Pinpoint the cell where the given text exists, returning its (X, Y) midpoint coordinate. 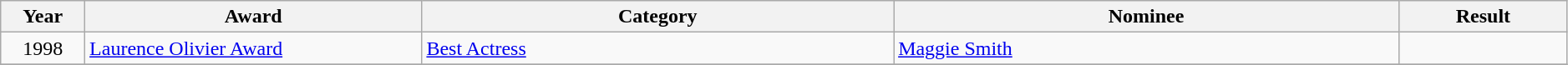
Year (43, 17)
Nominee (1146, 17)
Category (658, 17)
Laurence Olivier Award (254, 48)
Maggie Smith (1146, 48)
1998 (43, 48)
Award (254, 17)
Best Actress (658, 48)
Result (1484, 17)
